For the text-containing cell, return its midpoint in [X, Y] coordinate format. 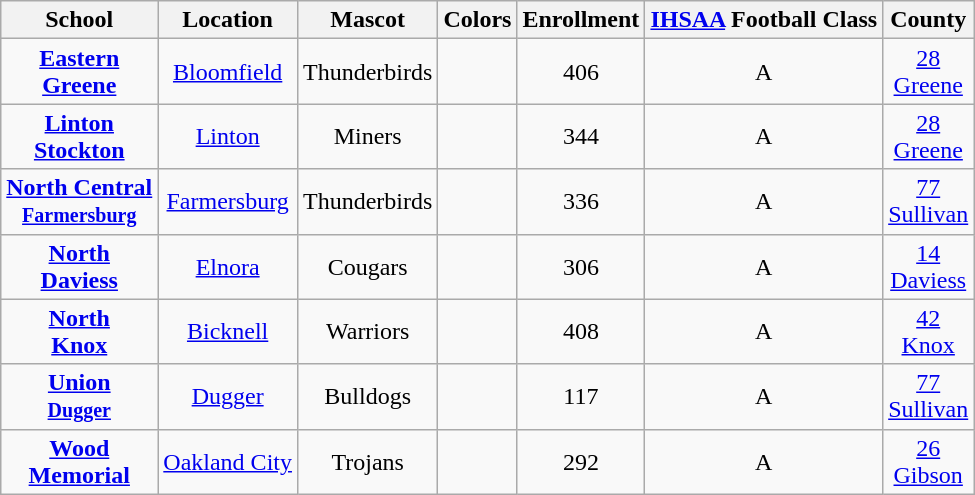
Dugger [228, 396]
Oakland City [228, 462]
Cougars [367, 266]
Linton [228, 136]
Farmersburg [228, 202]
117 [581, 396]
336 [581, 202]
Warriors [367, 332]
School [80, 20]
IHSAA Football Class [764, 20]
Location [228, 20]
306 [581, 266]
North Central Farmersburg [80, 202]
42 Knox [928, 332]
Trojans [367, 462]
County [928, 20]
408 [581, 332]
Eastern Greene [80, 72]
North Knox [80, 332]
Enrollment [581, 20]
Bulldogs [367, 396]
26 Gibson [928, 462]
406 [581, 72]
Linton Stockton [80, 136]
Union Dugger [80, 396]
292 [581, 462]
North Daviess [80, 266]
Mascot [367, 20]
Bloomfield [228, 72]
Colors [478, 20]
Miners [367, 136]
14 Daviess [928, 266]
344 [581, 136]
Elnora [228, 266]
Bicknell [228, 332]
Wood Memorial [80, 462]
